Search for the cell housing the specified text and yield its [x, y] center coordinate. 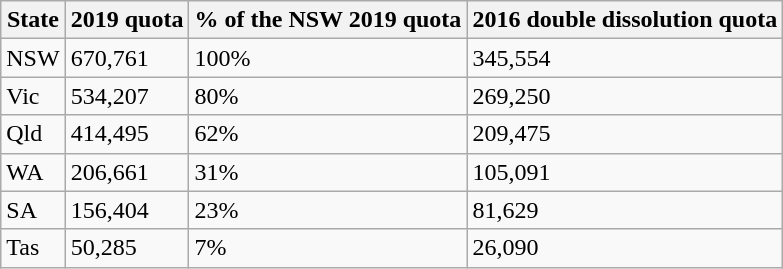
414,495 [127, 134]
206,661 [127, 172]
WA [33, 172]
31% [328, 172]
105,091 [625, 172]
62% [328, 134]
345,554 [625, 58]
670,761 [127, 58]
State [33, 20]
% of the NSW 2019 quota [328, 20]
Tas [33, 248]
269,250 [625, 96]
50,285 [127, 248]
156,404 [127, 210]
2019 quota [127, 20]
2016 double dissolution quota [625, 20]
Qld [33, 134]
23% [328, 210]
SA [33, 210]
NSW [33, 58]
209,475 [625, 134]
534,207 [127, 96]
81,629 [625, 210]
Vic [33, 96]
80% [328, 96]
7% [328, 248]
100% [328, 58]
26,090 [625, 248]
